Provide the [x, y] coordinate of the cell's center where the given text is located.  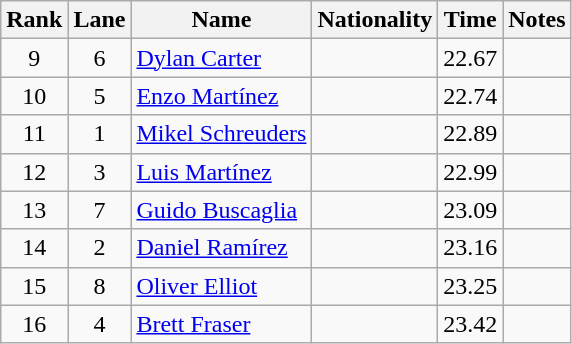
6 [100, 58]
15 [34, 286]
8 [100, 286]
Rank [34, 20]
Lane [100, 20]
1 [100, 134]
22.89 [470, 134]
Brett Fraser [222, 324]
12 [34, 172]
23.25 [470, 286]
Time [470, 20]
23.09 [470, 210]
Oliver Elliot [222, 286]
10 [34, 96]
Guido Buscaglia [222, 210]
Dylan Carter [222, 58]
22.74 [470, 96]
Daniel Ramírez [222, 248]
Name [222, 20]
9 [34, 58]
Nationality [375, 20]
Enzo Martínez [222, 96]
13 [34, 210]
16 [34, 324]
4 [100, 324]
Mikel Schreuders [222, 134]
14 [34, 248]
23.16 [470, 248]
5 [100, 96]
3 [100, 172]
2 [100, 248]
7 [100, 210]
11 [34, 134]
23.42 [470, 324]
Luis Martínez [222, 172]
22.99 [470, 172]
22.67 [470, 58]
Notes [537, 20]
